Return the [X, Y] coordinate for the center point of the cell that contains the specified text.  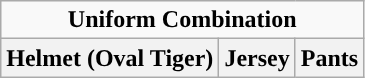
Uniform Combination [182, 20]
Pants [329, 58]
Helmet (Oval Tiger) [110, 58]
Jersey [257, 58]
